Locate the cell with the specified text and output its [X, Y] center coordinate. 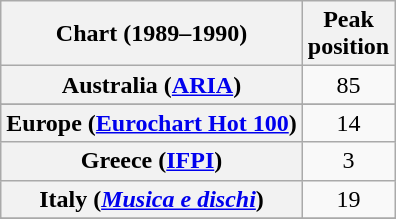
3 [348, 161]
Italy (Musica e dischi) [152, 199]
14 [348, 123]
Australia (ARIA) [152, 85]
Chart (1989–1990) [152, 34]
19 [348, 199]
85 [348, 85]
Peakposition [348, 34]
Europe (Eurochart Hot 100) [152, 123]
Greece (IFPI) [152, 161]
